Pinpoint the cell where the given text exists, returning its [X, Y] midpoint coordinate. 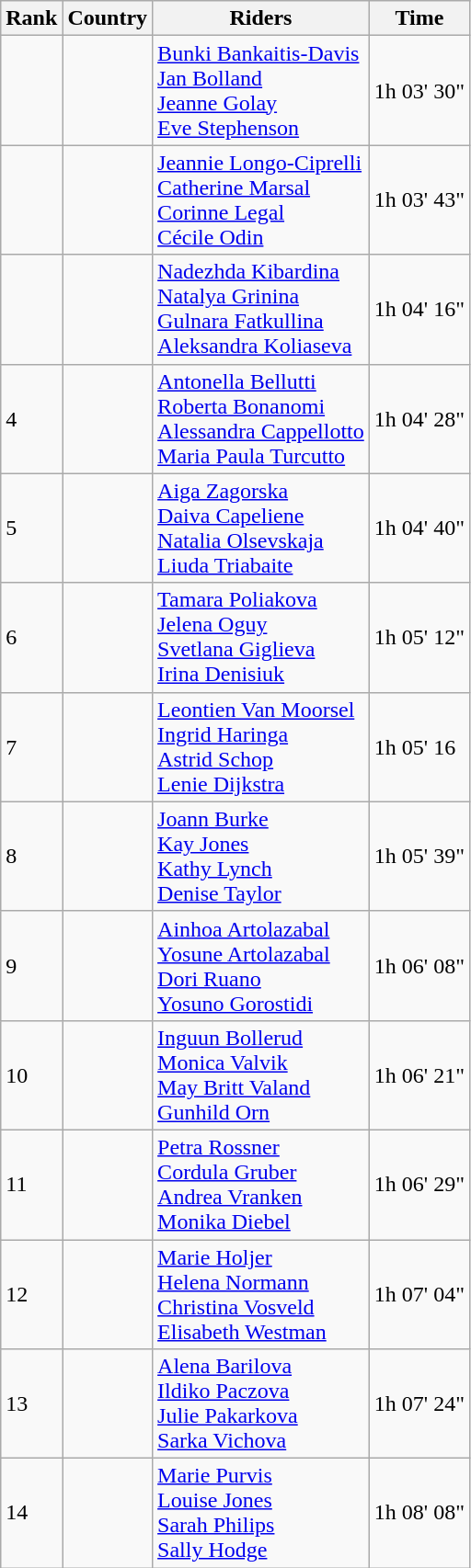
5 [31, 528]
Petra RossnerCordula GruberAndrea VrankenMonika Diebel [261, 1184]
Aiga ZagorskaDaiva CapelieneNatalia OlsevskajaLiuda Triabaite [261, 528]
Marie HoljerHelena NormannChristina VosveldElisabeth Westman [261, 1294]
Rank [31, 18]
12 [31, 1294]
Joann BurkeKay JonesKathy LynchDenise Taylor [261, 857]
Nadezhda KibardinaNatalya GrininaGulnara FatkullinaAleksandra Koliaseva [261, 309]
1h 07' 04" [419, 1294]
Riders [261, 18]
6 [31, 638]
8 [31, 857]
1h 04' 28" [419, 419]
1h 05' 16 [419, 746]
Leontien Van MoorselIngrid HaringaAstrid SchopLenie Dijkstra [261, 746]
1h 08' 08" [419, 1513]
Tamara PoliakovaJelena OguySvetlana GiglievaIrina Denisiuk [261, 638]
14 [31, 1513]
13 [31, 1404]
1h 03' 30" [419, 90]
Alena BarilovaIldiko PaczovaJulie PakarkovaSarka Vichova [261, 1404]
1h 06' 29" [419, 1184]
1h 04' 16" [419, 309]
9 [31, 965]
Bunki Bankaitis-DavisJan BollandJeanne GolayEve Stephenson [261, 90]
10 [31, 1075]
1h 05' 39" [419, 857]
Ainhoa ArtolazabalYosune ArtolazabalDori RuanoYosuno Gorostidi [261, 965]
Jeannie Longo-CiprelliCatherine MarsalCorinne LegalCécile Odin [261, 200]
1h 04' 40" [419, 528]
Marie PurvisLouise JonesSarah PhilipsSally Hodge [261, 1513]
1h 06' 08" [419, 965]
Country [108, 18]
4 [31, 419]
Antonella BelluttiRoberta BonanomiAlessandra CappellottoMaria Paula Turcutto [261, 419]
1h 06' 21" [419, 1075]
1h 05' 12" [419, 638]
1h 07' 24" [419, 1404]
Inguun BollerudMonica ValvikMay Britt ValandGunhild Orn [261, 1075]
11 [31, 1184]
7 [31, 746]
Time [419, 18]
1h 03' 43" [419, 200]
